Find where the given text appears and provide that cell's center as (x, y) coordinate. 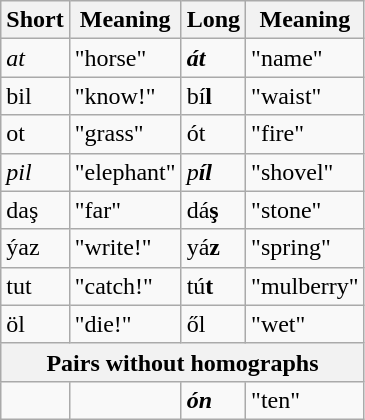
"fire" (306, 134)
"elephant" (125, 172)
"know!" (125, 96)
tut (35, 286)
ot (35, 134)
át (213, 58)
ót (213, 134)
"grass" (125, 134)
"mulberry" (306, 286)
"die!" (125, 324)
ýaz (35, 248)
tút (213, 286)
"far" (125, 210)
píl (213, 172)
"ten" (306, 400)
"waist" (306, 96)
ón (213, 400)
öl (35, 324)
"name" (306, 58)
"catch!" (125, 286)
at (35, 58)
Short (35, 20)
"horse" (125, 58)
Pairs without homographs (182, 362)
pil (35, 172)
"spring" (306, 248)
bíl (213, 96)
Long (213, 20)
"shovel" (306, 172)
"wet" (306, 324)
daş (35, 210)
dáş (213, 210)
bil (35, 96)
yáz (213, 248)
ől (213, 324)
"stone" (306, 210)
"write!" (125, 248)
